Locate the cell with the specified text and output its [x, y] center coordinate. 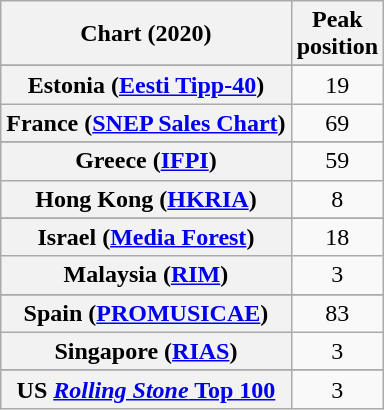
69 [337, 123]
Chart (2020) [146, 34]
8 [337, 199]
US Rolling Stone Top 100 [146, 389]
59 [337, 161]
Peakposition [337, 34]
Hong Kong (HKRIA) [146, 199]
Spain (PROMUSICAE) [146, 313]
Israel (Media Forest) [146, 237]
83 [337, 313]
Singapore (RIAS) [146, 351]
Estonia (Eesti Tipp-40) [146, 85]
Greece (IFPI) [146, 161]
Malaysia (RIM) [146, 275]
19 [337, 85]
18 [337, 237]
France (SNEP Sales Chart) [146, 123]
